Scan for the cell matching the given text and deliver its [X, Y] coordinate at center. 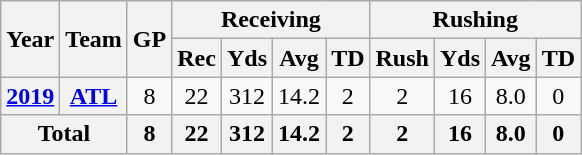
Rushing [476, 20]
GP [149, 39]
Rec [197, 58]
Year [30, 39]
ATL [94, 96]
Total [64, 134]
2019 [30, 96]
Receiving [271, 20]
Rush [402, 58]
Team [94, 39]
